Locate the cell with the specified text and output its (x, y) center coordinate. 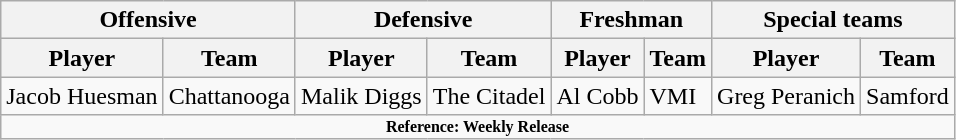
Samford (908, 96)
Malik Diggs (361, 96)
Greg Peranich (786, 96)
VMI (678, 96)
Reference: Weekly Release (478, 127)
Chattanooga (229, 96)
Jacob Huesman (82, 96)
Al Cobb (598, 96)
Offensive (148, 20)
Defensive (422, 20)
Freshman (632, 20)
Special teams (834, 20)
The Citadel (489, 96)
